From the cell containing the given text, extract its center point as (x, y) coordinate. 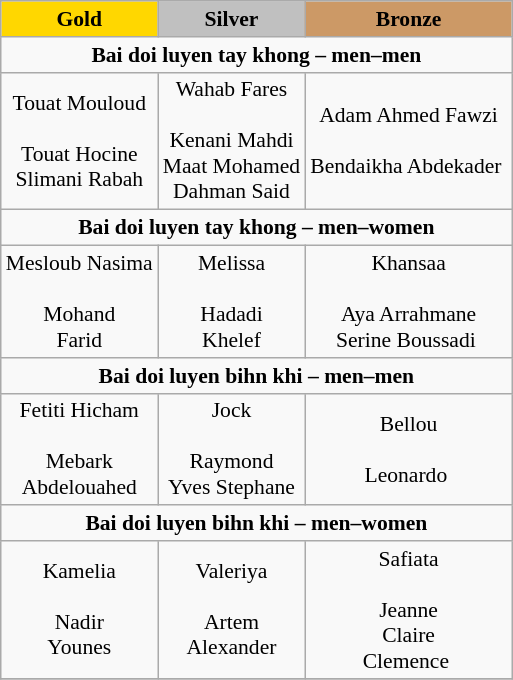
Melissa Hadadi Khelef (232, 302)
Kamelia Nadir Younes (80, 610)
Touat Mouloud Touat Hocine Slimani Rabah (80, 141)
Bellou Leonardo (408, 449)
Jock Raymond Yves Stephane (232, 449)
Khansaa Aya Arrahmane Serine Boussadi (408, 302)
Bai doi luyen bihn khi – men–women (256, 524)
Bai doi luyen bihn khi – men–men (256, 376)
Bronze (408, 19)
Fetiti Hicham Mebark Abdelouahed (80, 449)
Gold (80, 19)
Bai doi luyen tay khong – men–women (256, 228)
Safiata Jeanne Claire Clemence (408, 610)
Wahab Fares Kenani Mahdi Maat Mohamed Dahman Said (232, 141)
Valeriya Artem Alexander (232, 610)
Mesloub Nasima Mohand Farid (80, 302)
Adam Ahmed Fawzi Bendaikha Abdekader (408, 141)
Bai doi luyen tay khong – men–men (256, 55)
Silver (232, 19)
